Search for the cell housing the specified text and yield its (x, y) center coordinate. 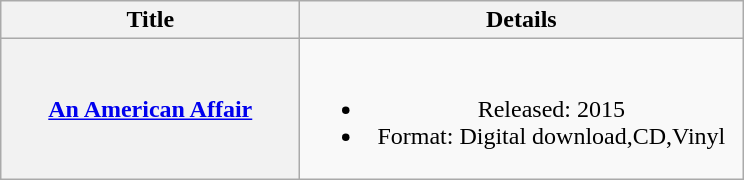
Title (150, 20)
Released: 2015Format: Digital download,CD,Vinyl (522, 109)
An American Affair (150, 109)
Details (522, 20)
